Identify which cell holds the provided text, then report its [X, Y] central coordinate. 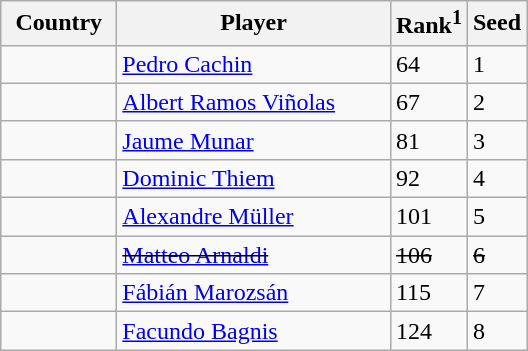
Jaume Munar [254, 140]
Country [59, 24]
5 [496, 217]
8 [496, 331]
101 [428, 217]
Alexandre Müller [254, 217]
6 [496, 255]
106 [428, 255]
81 [428, 140]
Fábián Marozsán [254, 293]
Albert Ramos Viñolas [254, 102]
Dominic Thiem [254, 178]
67 [428, 102]
Seed [496, 24]
Pedro Cachin [254, 64]
115 [428, 293]
Player [254, 24]
1 [496, 64]
2 [496, 102]
3 [496, 140]
64 [428, 64]
4 [496, 178]
124 [428, 331]
Facundo Bagnis [254, 331]
92 [428, 178]
Matteo Arnaldi [254, 255]
Rank1 [428, 24]
7 [496, 293]
